Extract the (X, Y) coordinate from the center of the cell holding the provided text.  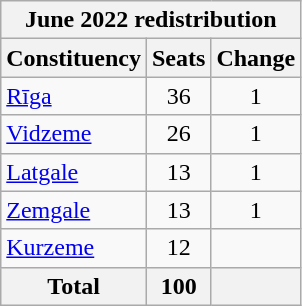
Rīga (74, 96)
June 2022 redistribution (151, 20)
100 (178, 286)
Constituency (74, 58)
Kurzeme (74, 248)
36 (178, 96)
12 (178, 248)
26 (178, 134)
Vidzeme (74, 134)
Change (256, 58)
Seats (178, 58)
Latgale (74, 172)
Zemgale (74, 210)
Total (74, 286)
